Provide the [X, Y] coordinate of the cell's center where the given text is located.  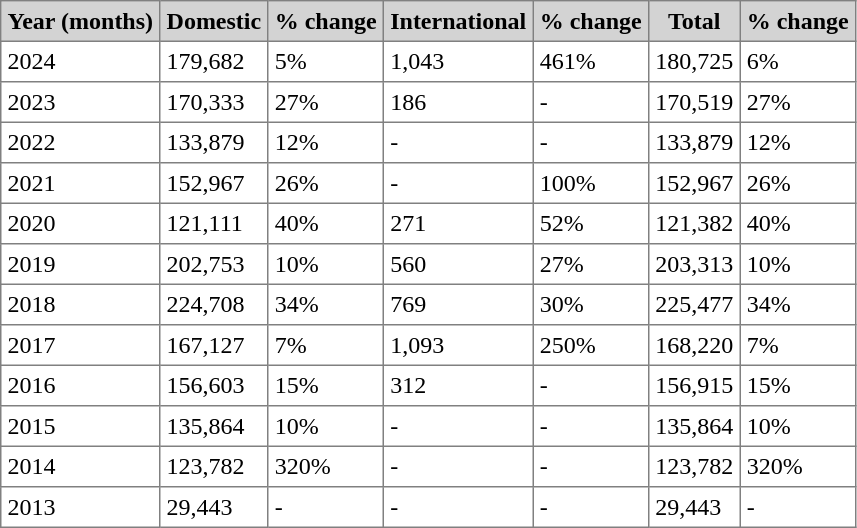
30% [591, 304]
170,333 [214, 102]
168,220 [694, 345]
225,477 [694, 304]
167,127 [214, 345]
2014 [80, 466]
2017 [80, 345]
271 [458, 223]
2023 [80, 102]
2016 [80, 385]
2015 [80, 426]
2024 [80, 61]
2022 [80, 142]
6% [798, 61]
121,382 [694, 223]
156,915 [694, 385]
Year (months) [80, 21]
202,753 [214, 264]
1,093 [458, 345]
52% [591, 223]
121,111 [214, 223]
312 [458, 385]
203,313 [694, 264]
186 [458, 102]
156,603 [214, 385]
560 [458, 264]
180,725 [694, 61]
5% [326, 61]
100% [591, 183]
Domestic [214, 21]
769 [458, 304]
Total [694, 21]
2019 [80, 264]
2020 [80, 223]
2013 [80, 507]
461% [591, 61]
250% [591, 345]
179,682 [214, 61]
2021 [80, 183]
International [458, 21]
2018 [80, 304]
224,708 [214, 304]
1,043 [458, 61]
170,519 [694, 102]
